Identify which cell holds the provided text, then report its (X, Y) central coordinate. 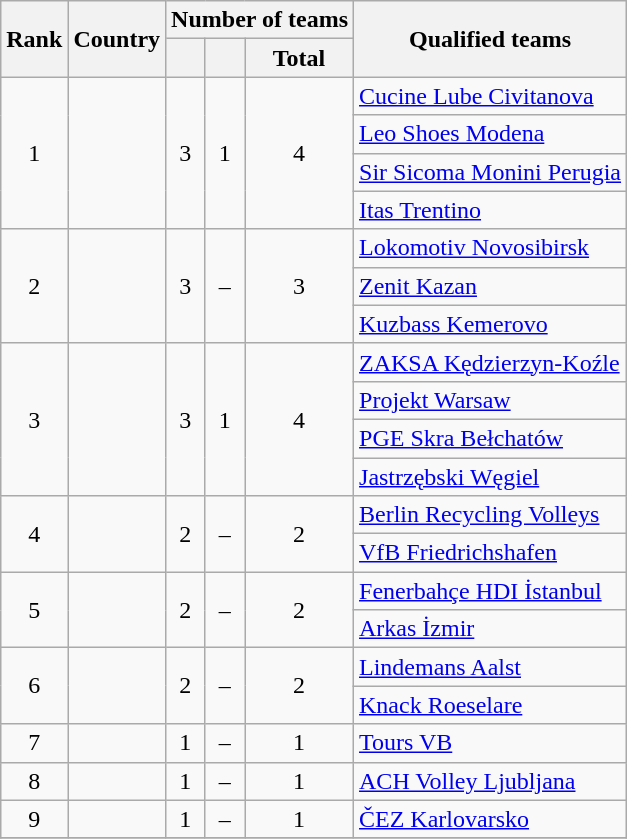
Zenit Kazan (490, 286)
9 (34, 819)
VfB Friedrichshafen (490, 553)
Qualified teams (490, 39)
6 (34, 686)
Tours VB (490, 743)
Berlin Recycling Volleys (490, 515)
Lokomotiv Novosibirsk (490, 248)
Cucine Lube Civitanova (490, 96)
PGE Skra Bełchatów (490, 438)
Arkas İzmir (490, 629)
Fenerbahçe HDI İstanbul (490, 591)
Rank (34, 39)
Total (300, 58)
Sir Sicoma Monini Perugia (490, 172)
ZAKSA Kędzierzyn-Koźle (490, 362)
Jastrzębski Węgiel (490, 477)
ČEZ Karlovarsko (490, 819)
Knack Roeselare (490, 705)
Country (117, 39)
7 (34, 743)
Lindemans Aalst (490, 667)
Leo Shoes Modena (490, 134)
5 (34, 610)
Projekt Warsaw (490, 400)
8 (34, 781)
Kuzbass Kemerovo (490, 324)
ACH Volley Ljubljana (490, 781)
Itas Trentino (490, 210)
Number of teams (260, 20)
